For the text-containing cell, return its midpoint in [X, Y] coordinate format. 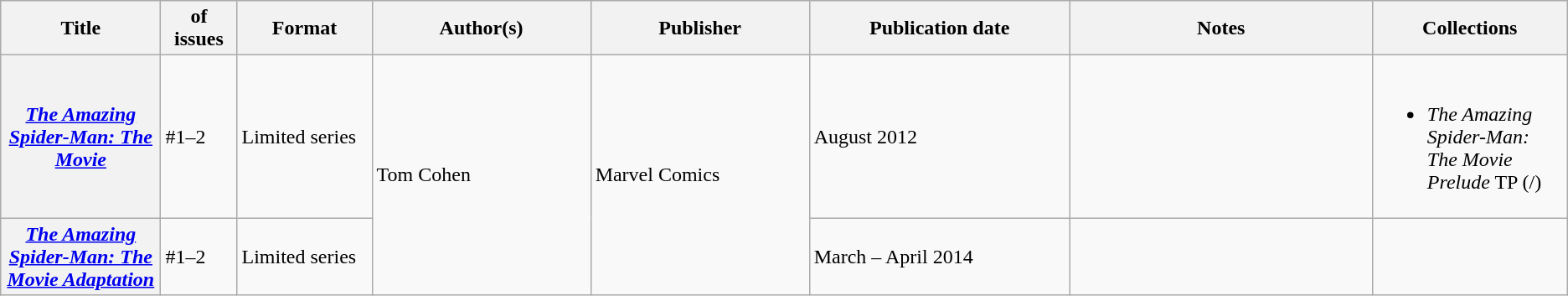
Title [80, 29]
The Amazing Spider-Man: The Movie Prelude TP (/) [1469, 137]
Collections [1469, 29]
March – April 2014 [940, 257]
Publisher [700, 29]
The Amazing Spider-Man: The Movie Adaptation [80, 257]
The Amazing Spider-Man: The Movie [80, 137]
Tom Cohen [481, 175]
of issues [199, 29]
Author(s) [481, 29]
Publication date [940, 29]
Marvel Comics [700, 175]
Format [305, 29]
August 2012 [940, 137]
Notes [1221, 29]
